Return [X, Y] of the center of cell containing provided text 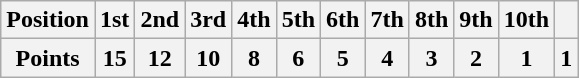
9th [476, 20]
3 [431, 58]
Points [48, 58]
Position [48, 20]
15 [114, 58]
6th [343, 20]
2 [476, 58]
7th [387, 20]
12 [160, 58]
4 [387, 58]
10 [208, 58]
10th [526, 20]
5 [343, 58]
4th [254, 20]
8 [254, 58]
3rd [208, 20]
5th [298, 20]
1st [114, 20]
2nd [160, 20]
6 [298, 58]
8th [431, 20]
